Search for the cell housing the specified text and yield its [X, Y] center coordinate. 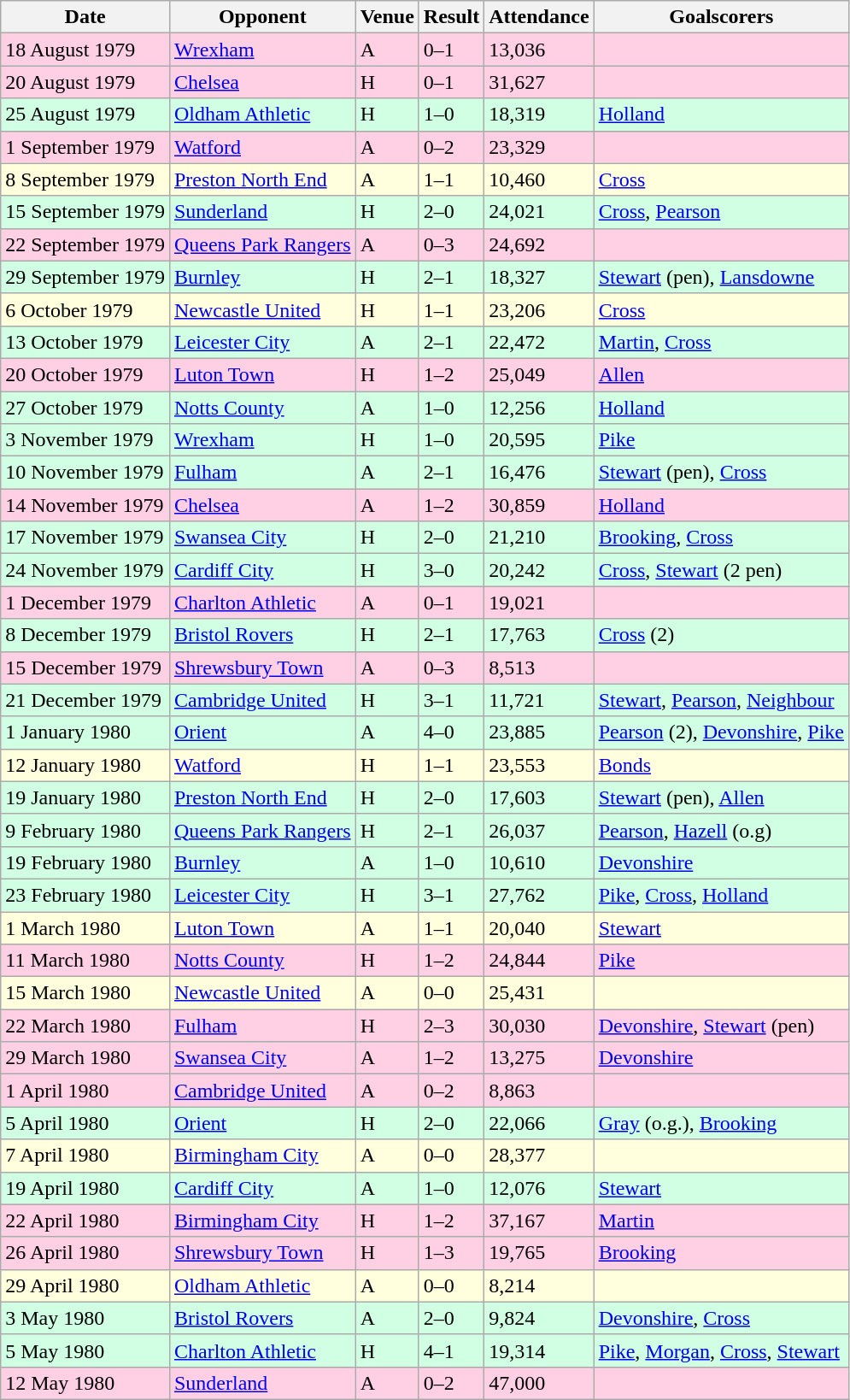
Goalscorers [721, 17]
1 January 1980 [85, 732]
8,214 [539, 1285]
17,763 [539, 635]
20 August 1979 [85, 82]
Devonshire, Stewart (pen) [721, 1026]
19,314 [539, 1350]
Devonshire, Cross [721, 1318]
23,885 [539, 732]
12 January 1980 [85, 765]
19,021 [539, 603]
Stewart, Pearson, Neighbour [721, 700]
Result [451, 17]
22 September 1979 [85, 244]
Cross, Pearson [721, 212]
Brooking, Cross [721, 538]
9,824 [539, 1318]
1 April 1980 [85, 1091]
28,377 [539, 1156]
Martin, Cross [721, 342]
29 March 1980 [85, 1058]
27 October 1979 [85, 408]
3 May 1980 [85, 1318]
Date [85, 17]
Cross (2) [721, 635]
21 December 1979 [85, 700]
9 February 1980 [85, 830]
24 November 1979 [85, 570]
26,037 [539, 830]
Pike, Cross, Holland [721, 895]
Brooking [721, 1253]
18,327 [539, 277]
Pearson, Hazell (o.g) [721, 830]
31,627 [539, 82]
30,859 [539, 505]
Allen [721, 374]
4–1 [451, 1350]
Martin [721, 1221]
17 November 1979 [85, 538]
20,242 [539, 570]
29 April 1980 [85, 1285]
23,206 [539, 309]
27,762 [539, 895]
20 October 1979 [85, 374]
18,319 [539, 115]
14 November 1979 [85, 505]
20,040 [539, 927]
1–3 [451, 1253]
3–0 [451, 570]
12,256 [539, 408]
4–0 [451, 732]
12 May 1980 [85, 1383]
30,030 [539, 1026]
2–3 [451, 1026]
5 May 1980 [85, 1350]
22,066 [539, 1123]
8,863 [539, 1091]
22,472 [539, 342]
13,036 [539, 50]
23 February 1980 [85, 895]
11,721 [539, 700]
26 April 1980 [85, 1253]
3 November 1979 [85, 440]
37,167 [539, 1221]
Stewart (pen), Allen [721, 797]
24,021 [539, 212]
15 December 1979 [85, 668]
Attendance [539, 17]
10,460 [539, 179]
6 October 1979 [85, 309]
Pike, Morgan, Cross, Stewart [721, 1350]
12,076 [539, 1188]
19 April 1980 [85, 1188]
23,553 [539, 765]
8 September 1979 [85, 179]
8,513 [539, 668]
47,000 [539, 1383]
22 April 1980 [85, 1221]
15 September 1979 [85, 212]
22 March 1980 [85, 1026]
Bonds [721, 765]
10 November 1979 [85, 473]
13 October 1979 [85, 342]
1 September 1979 [85, 147]
29 September 1979 [85, 277]
Stewart (pen), Lansdowne [721, 277]
25 August 1979 [85, 115]
7 April 1980 [85, 1156]
20,595 [539, 440]
21,210 [539, 538]
Pearson (2), Devonshire, Pike [721, 732]
19 January 1980 [85, 797]
19,765 [539, 1253]
Stewart (pen), Cross [721, 473]
23,329 [539, 147]
13,275 [539, 1058]
1 March 1980 [85, 927]
16,476 [539, 473]
24,692 [539, 244]
10,610 [539, 862]
8 December 1979 [85, 635]
5 April 1980 [85, 1123]
19 February 1980 [85, 862]
15 March 1980 [85, 993]
24,844 [539, 961]
Cross, Stewart (2 pen) [721, 570]
1 December 1979 [85, 603]
11 March 1980 [85, 961]
17,603 [539, 797]
Gray (o.g.), Brooking [721, 1123]
Venue [387, 17]
25,049 [539, 374]
Opponent [262, 17]
25,431 [539, 993]
18 August 1979 [85, 50]
